Provide the [X, Y] coordinate of the cell's center where the given text is located.  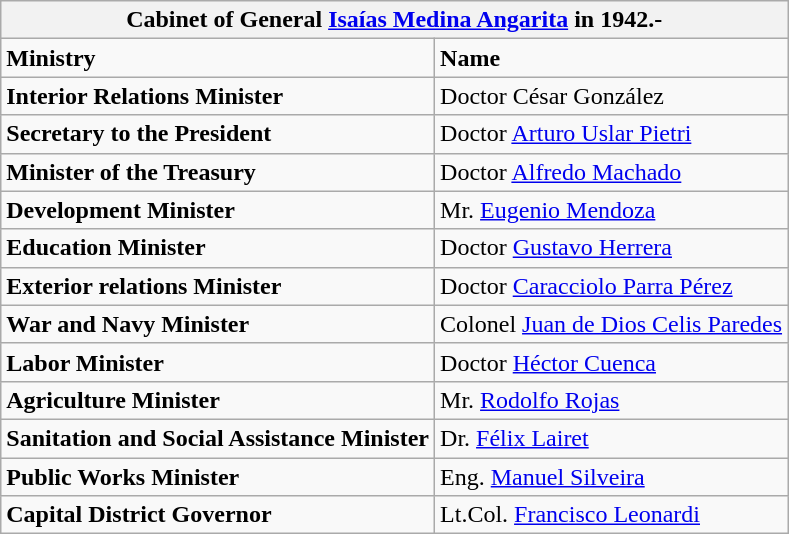
Secretary to the President [218, 134]
Agriculture Minister [218, 400]
Doctor Alfredo Machado [612, 172]
Name [612, 58]
Doctor César González [612, 96]
Mr. Eugenio Mendoza [612, 210]
Doctor Arturo Uslar Pietri [612, 134]
War and Navy Minister [218, 324]
Doctor Héctor Cuenca [612, 362]
Interior Relations Minister [218, 96]
Exterior relations Minister [218, 286]
Development Minister [218, 210]
Ministry [218, 58]
Dr. Félix Lairet [612, 438]
Eng. Manuel Silveira [612, 477]
Labor Minister [218, 362]
Mr. Rodolfo Rojas [612, 400]
Colonel Juan de Dios Celis Paredes [612, 324]
Doctor Gustavo Herrera [612, 248]
Doctor Caracciolo Parra Pérez [612, 286]
Sanitation and Social Assistance Minister [218, 438]
Minister of the Treasury [218, 172]
Lt.Col. Francisco Leonardi [612, 515]
Cabinet of General Isaías Medina Angarita in 1942.- [394, 20]
Capital District Governor [218, 515]
Public Works Minister [218, 477]
Education Minister [218, 248]
